Locate the cell with the specified text and output its (x, y) center coordinate. 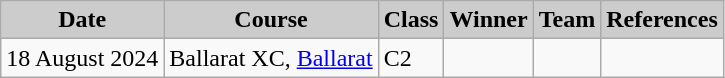
Winner (488, 20)
References (662, 20)
Date (82, 20)
C2 (411, 58)
Ballarat XC, Ballarat (271, 58)
Team (567, 20)
Class (411, 20)
18 August 2024 (82, 58)
Course (271, 20)
